Identify which cell holds the provided text, then report its (x, y) central coordinate. 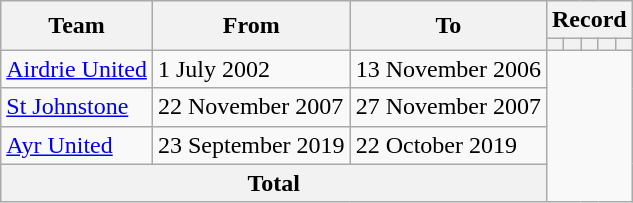
23 September 2019 (251, 145)
Ayr United (77, 145)
St Johnstone (77, 107)
13 November 2006 (448, 69)
From (251, 26)
27 November 2007 (448, 107)
1 July 2002 (251, 69)
Team (77, 26)
Record (589, 20)
22 October 2019 (448, 145)
Total (274, 183)
To (448, 26)
22 November 2007 (251, 107)
Airdrie United (77, 69)
